Extract the (x, y) coordinate from the center of the cell holding the provided text.  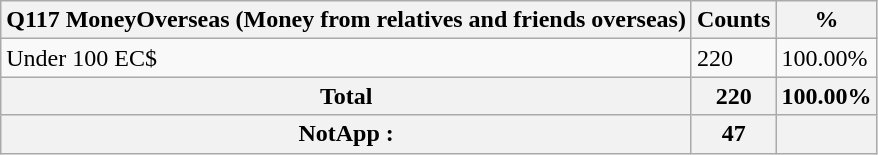
Under 100 EC$ (346, 58)
47 (733, 134)
Total (346, 96)
% (826, 20)
NotApp : (346, 134)
Counts (733, 20)
Q117 MoneyOverseas (Money from relatives and friends overseas) (346, 20)
